Capture the cell that displays the provided text and extract its [X, Y] central coordinate. 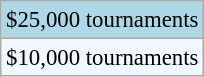
$10,000 tournaments [102, 58]
$25,000 tournaments [102, 20]
